Output the (X, Y) coordinate of the center of the cell containing the given text.  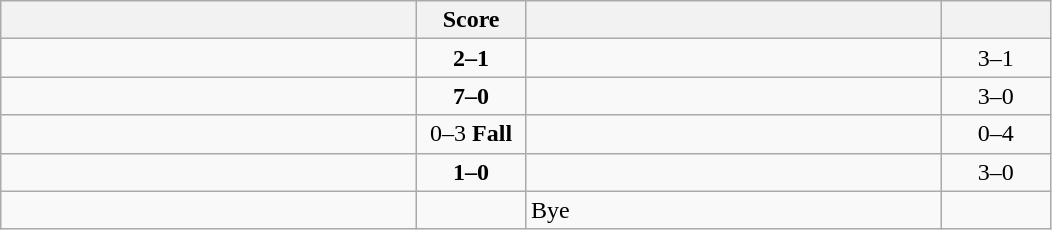
7–0 (472, 96)
1–0 (472, 172)
2–1 (472, 58)
0–3 Fall (472, 134)
Bye (733, 210)
Score (472, 20)
3–1 (996, 58)
0–4 (996, 134)
